Locate the cell with the specified text and output its [x, y] center coordinate. 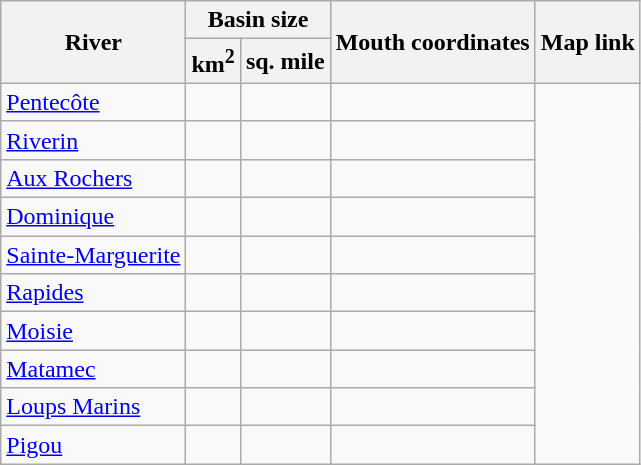
Loups Marins [94, 407]
River [94, 42]
Pigou [94, 445]
sq. mile [285, 62]
Map link [588, 42]
Moisie [94, 331]
Riverin [94, 140]
km2 [213, 62]
Sainte-Marguerite [94, 255]
Aux Rochers [94, 178]
Matamec [94, 369]
Mouth coordinates [432, 42]
Dominique [94, 217]
Pentecôte [94, 102]
Rapides [94, 293]
Basin size [258, 20]
